Provide the [X, Y] coordinate of the cell's center where the given text is located.  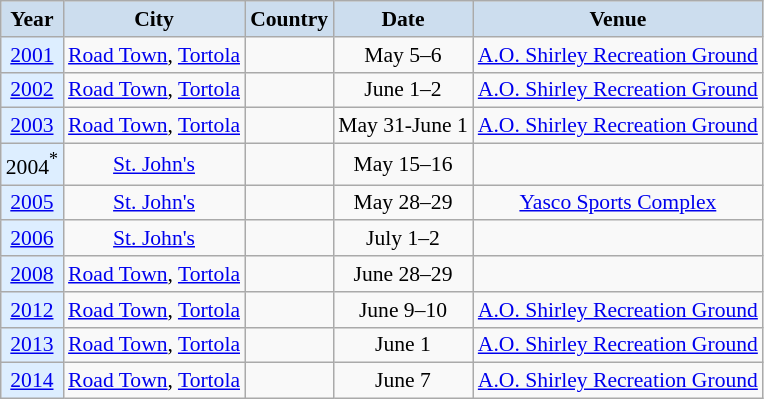
2014 [32, 381]
Yasco Sports Complex [618, 203]
June 1 [403, 345]
June 9–10 [403, 310]
Country [289, 19]
June 7 [403, 381]
2003 [32, 126]
2013 [32, 345]
May 5–6 [403, 55]
2008 [32, 274]
July 1–2 [403, 239]
2001 [32, 55]
2002 [32, 90]
Year [32, 19]
City [154, 19]
June 28–29 [403, 274]
2005 [32, 203]
May 15–16 [403, 164]
May 31-June 1 [403, 126]
Date [403, 19]
May 28–29 [403, 203]
2004* [32, 164]
Venue [618, 19]
June 1–2 [403, 90]
2006 [32, 239]
2012 [32, 310]
